Provide the (x, y) coordinate of the cell's center where the given text is located.  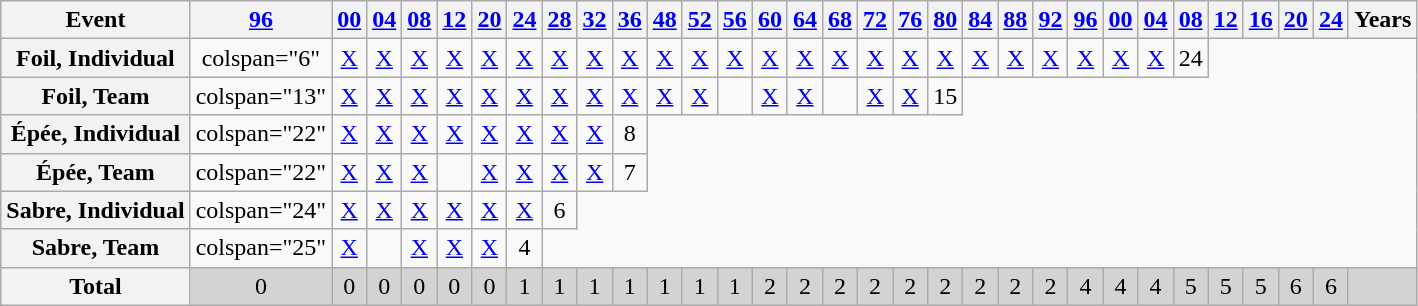
88 (1016, 20)
colspan="25" (261, 248)
80 (946, 20)
28 (560, 20)
76 (910, 20)
68 (840, 20)
8 (630, 134)
7 (630, 172)
Sabre, Team (96, 248)
64 (804, 20)
Total (96, 286)
Event (96, 20)
Years (1382, 20)
colspan="13" (261, 96)
92 (1050, 20)
56 (734, 20)
52 (700, 20)
Sabre, Individual (96, 210)
Épée, Individual (96, 134)
36 (630, 20)
Foil, Team (96, 96)
colspan="24" (261, 210)
colspan="6" (261, 58)
32 (594, 20)
48 (664, 20)
Foil, Individual (96, 58)
84 (980, 20)
16 (1260, 20)
15 (946, 96)
72 (876, 20)
60 (770, 20)
Épée, Team (96, 172)
